Return [X, Y] of the center of cell containing provided text 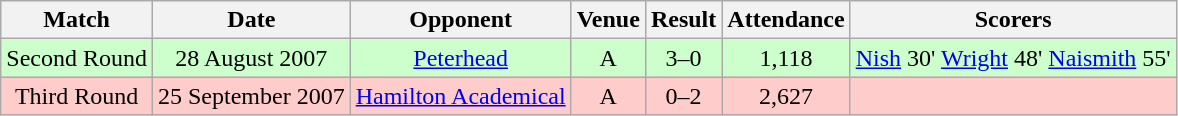
0–2 [683, 96]
Date [251, 20]
1,118 [786, 58]
2,627 [786, 96]
Venue [608, 20]
Second Round [77, 58]
Hamilton Academical [460, 96]
Nish 30' Wright 48' Naismith 55' [1013, 58]
Third Round [77, 96]
Match [77, 20]
Result [683, 20]
25 September 2007 [251, 96]
Peterhead [460, 58]
Scorers [1013, 20]
Opponent [460, 20]
3–0 [683, 58]
Attendance [786, 20]
28 August 2007 [251, 58]
